Determine the [x, y] coordinate at the center of the cell enclosing the given text.  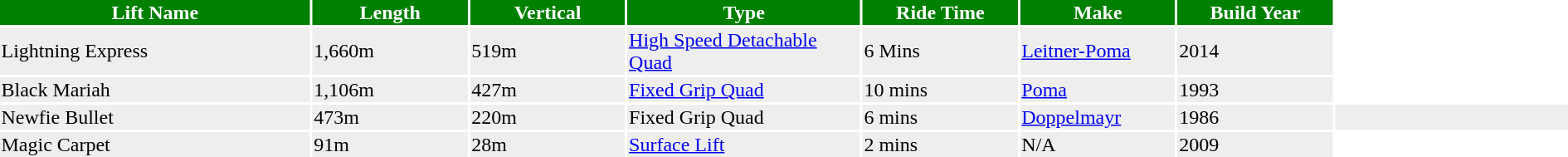
2014 [1256, 52]
Type [744, 12]
Black Mariah [155, 90]
1,660m [390, 52]
91m [390, 145]
2009 [1256, 145]
Make [1098, 12]
10 mins [941, 90]
Doppelmayr [1098, 117]
2 mins [941, 145]
28m [548, 145]
Newfie Bullet [155, 117]
Poma [1098, 90]
427m [548, 90]
Lift Name [155, 12]
473m [390, 117]
Magic Carpet [155, 145]
1986 [1256, 117]
High Speed Detachable Quad [744, 52]
1,106m [390, 90]
Surface Lift [744, 145]
N/A [1098, 145]
6 Mins [941, 52]
1993 [1256, 90]
Leitner-Poma [1098, 52]
220m [548, 117]
Vertical [548, 12]
Ride Time [941, 12]
519m [548, 52]
Lightning Express [155, 52]
Length [390, 12]
Build Year [1256, 12]
6 mins [941, 117]
